Determine the (X, Y) coordinate at the center of the cell enclosing the given text.  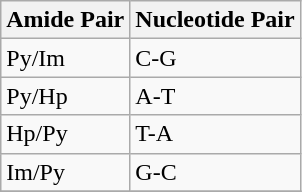
Im/Py (66, 172)
Py/Hp (66, 96)
Py/Im (66, 58)
Hp/Py (66, 134)
A-T (215, 96)
T-A (215, 134)
Amide Pair (66, 20)
C-G (215, 58)
Nucleotide Pair (215, 20)
G-C (215, 172)
